From the cell containing the given text, extract its center point as (x, y) coordinate. 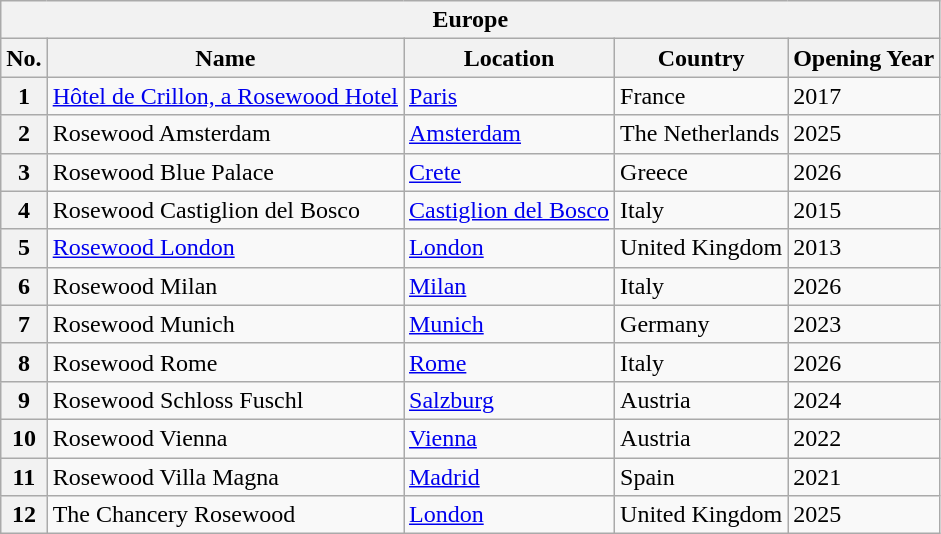
Rosewood Villa Magna (225, 477)
Germany (702, 324)
Madrid (510, 477)
2017 (864, 96)
Opening Year (864, 58)
Crete (510, 172)
France (702, 96)
Castiglion del Bosco (510, 210)
Rosewood Schloss Fuschl (225, 400)
No. (24, 58)
2 (24, 134)
1 (24, 96)
2015 (864, 210)
3 (24, 172)
Hôtel de Crillon, a Rosewood Hotel (225, 96)
The Netherlands (702, 134)
Spain (702, 477)
2024 (864, 400)
10 (24, 438)
4 (24, 210)
Munich (510, 324)
9 (24, 400)
Amsterdam (510, 134)
5 (24, 248)
Country (702, 58)
Milan (510, 286)
Rosewood Munich (225, 324)
6 (24, 286)
8 (24, 362)
Paris (510, 96)
7 (24, 324)
Rosewood Vienna (225, 438)
Rosewood London (225, 248)
2022 (864, 438)
Name (225, 58)
Rosewood Amsterdam (225, 134)
Rosewood Rome (225, 362)
Europe (470, 20)
Rosewood Milan (225, 286)
2023 (864, 324)
Vienna (510, 438)
11 (24, 477)
12 (24, 515)
Salzburg (510, 400)
Rome (510, 362)
Greece (702, 172)
The Chancery Rosewood (225, 515)
2021 (864, 477)
Rosewood Blue Palace (225, 172)
Location (510, 58)
Rosewood Castiglion del Bosco (225, 210)
2013 (864, 248)
